Scan for the cell matching the given text and deliver its (x, y) coordinate at center. 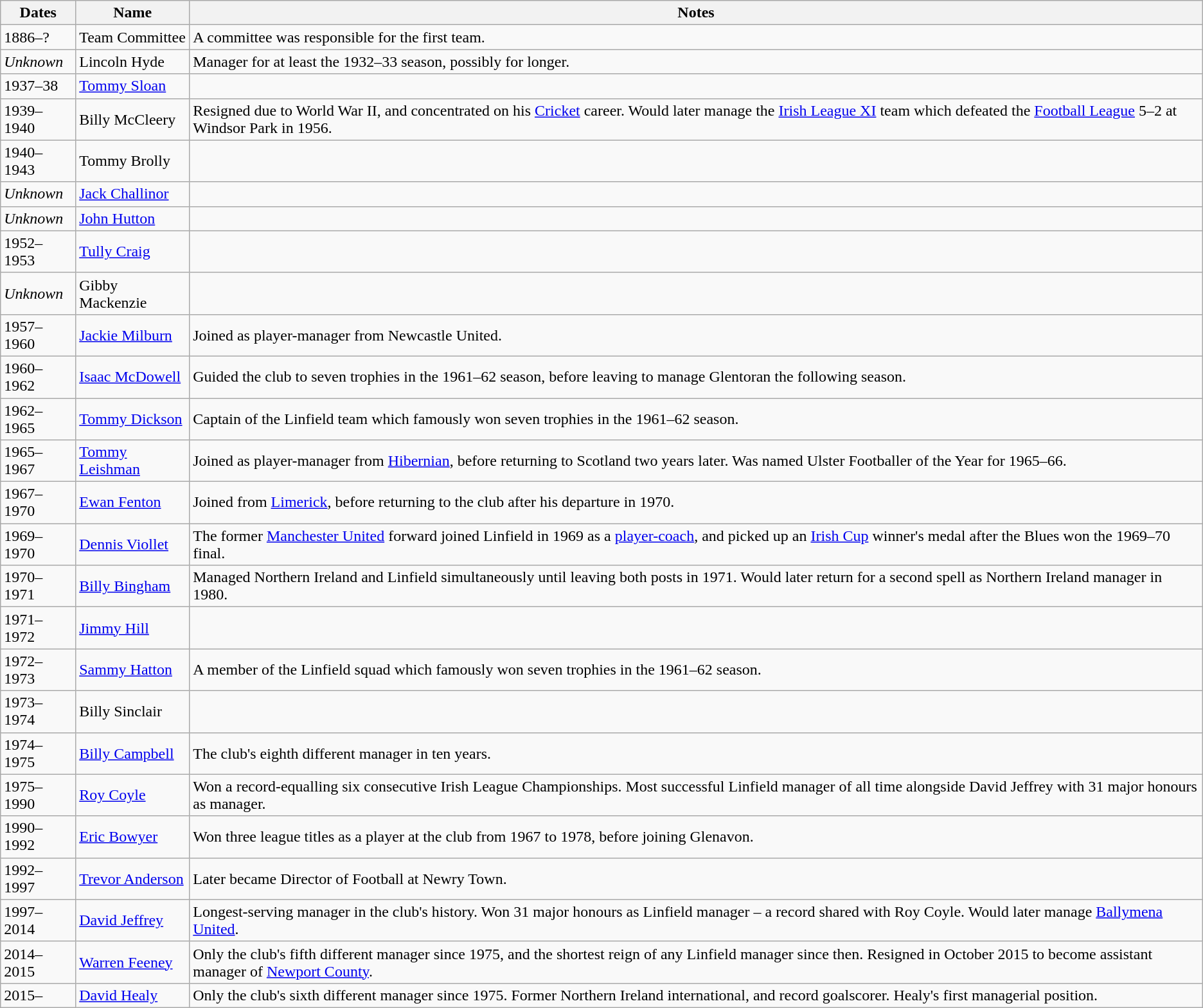
Guided the club to seven trophies in the 1961–62 season, before leaving to manage Glentoran the following season. (696, 376)
Name (132, 13)
Won three league titles as a player at the club from 1967 to 1978, before joining Glenavon. (696, 836)
Captain of the Linfield team which famously won seven trophies in the 1961–62 season. (696, 419)
1974–1975 (39, 753)
Jack Challinor (132, 194)
1967–1970 (39, 502)
1970–1971 (39, 586)
Lincoln Hyde (132, 62)
1971–1972 (39, 628)
Eric Bowyer (132, 836)
Tommy Leishman (132, 461)
1990–1992 (39, 836)
1992–1997 (39, 879)
Joined as player-manager from Hibernian, before returning to Scotland two years later. Was named Ulster Footballer of the Year for 1965–66. (696, 461)
Tommy Sloan (132, 86)
Billy Campbell (132, 753)
1957–1960 (39, 335)
Warren Feeney (132, 962)
Roy Coyle (132, 795)
1965–1967 (39, 461)
Tully Craig (132, 252)
1975–1990 (39, 795)
Manager for at least the 1932–33 season, possibly for longer. (696, 62)
David Jeffrey (132, 920)
Later became Director of Football at Newry Town. (696, 879)
David Healy (132, 995)
Sammy Hatton (132, 669)
1886–? (39, 37)
A member of the Linfield squad which famously won seven trophies in the 1961–62 season. (696, 669)
2015– (39, 995)
1960–1962 (39, 376)
Isaac McDowell (132, 376)
Joined as player-manager from Newcastle United. (696, 335)
1973–1974 (39, 712)
A committee was responsible for the first team. (696, 37)
Gibby Mackenzie (132, 293)
1969–1970 (39, 545)
Ewan Fenton (132, 502)
Only the club's sixth different manager since 1975. Former Northern Ireland international, and record goalscorer. Healy's first managerial position. (696, 995)
John Hutton (132, 218)
Billy Bingham (132, 586)
1939–1940 (39, 119)
1937–38 (39, 86)
Billy Sinclair (132, 712)
Jimmy Hill (132, 628)
Notes (696, 13)
The club's eighth different manager in ten years. (696, 753)
Billy McCleery (132, 119)
Dates (39, 13)
Tommy Brolly (132, 161)
Trevor Anderson (132, 879)
1972–1973 (39, 669)
1952–1953 (39, 252)
Jackie Milburn (132, 335)
Joined from Limerick, before returning to the club after his departure in 1970. (696, 502)
1997–2014 (39, 920)
1962–1965 (39, 419)
1940–1943 (39, 161)
Tommy Dickson (132, 419)
Dennis Viollet (132, 545)
2014–2015 (39, 962)
Team Committee (132, 37)
